Capture the cell that displays the provided text and extract its [X, Y] central coordinate. 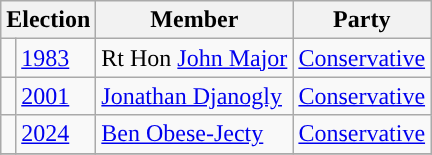
2001 [56, 96]
Ben Obese-Jecty [194, 134]
Jonathan Djanogly [194, 96]
2024 [56, 134]
Member [194, 20]
Party [362, 20]
1983 [56, 58]
Election [48, 20]
Rt Hon John Major [194, 58]
